From the cell containing the given text, extract its center point as [x, y] coordinate. 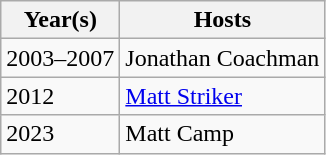
2023 [60, 134]
Hosts [222, 20]
Matt Camp [222, 134]
2012 [60, 96]
Year(s) [60, 20]
Jonathan Coachman [222, 58]
2003–2007 [60, 58]
Matt Striker [222, 96]
